Scan for the cell matching the given text and deliver its (X, Y) coordinate at center. 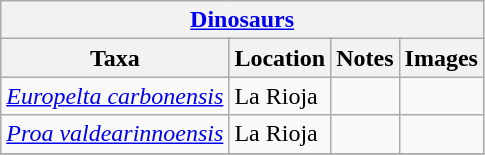
Proa valdearinnoensis (115, 134)
Images (441, 58)
Dinosaurs (242, 20)
Taxa (115, 58)
Notes (365, 58)
Location (280, 58)
Europelta carbonensis (115, 96)
